Identify which cell holds the provided text, then report its (X, Y) central coordinate. 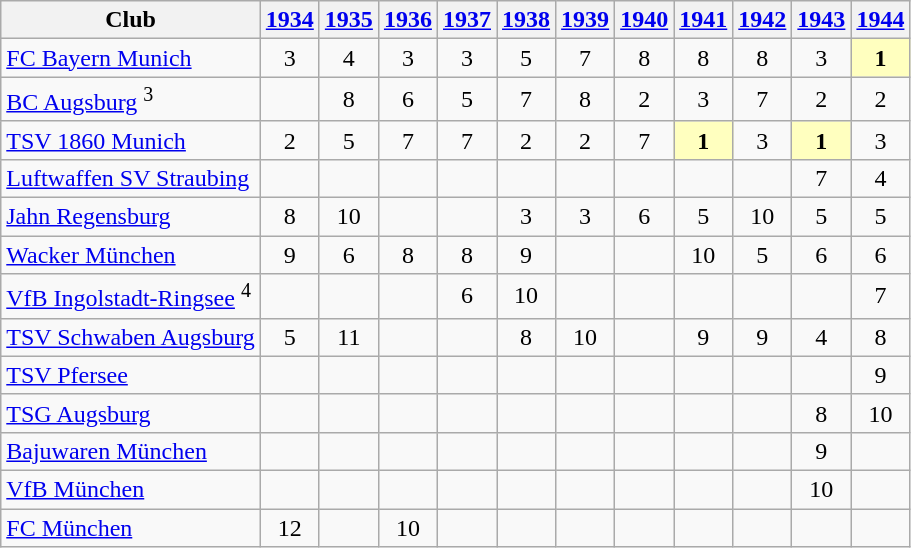
TSV 1860 Munich (131, 140)
TSG Augsburg (131, 413)
Jahn Regensburg (131, 217)
1941 (704, 20)
Bajuwaren München (131, 451)
12 (290, 528)
FC Bayern Munich (131, 58)
BC Augsburg 3 (131, 100)
1937 (466, 20)
TSV Pfersee (131, 375)
1939 (586, 20)
1942 (762, 20)
1938 (526, 20)
TSV Schwaben Augsburg (131, 337)
1944 (880, 20)
Wacker München (131, 255)
1936 (408, 20)
1934 (290, 20)
1943 (822, 20)
Club (131, 20)
VfB München (131, 489)
11 (348, 337)
1940 (644, 20)
VfB Ingolstadt-Ringsee 4 (131, 296)
Luftwaffen SV Straubing (131, 178)
FC München (131, 528)
1935 (348, 20)
